Return the (X, Y) coordinate for the center point of the cell that contains the specified text.  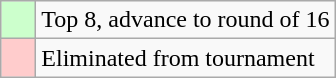
Top 8, advance to round of 16 (186, 20)
Eliminated from tournament (186, 58)
